Find where the given text appears and provide that cell's center as [X, Y] coordinate. 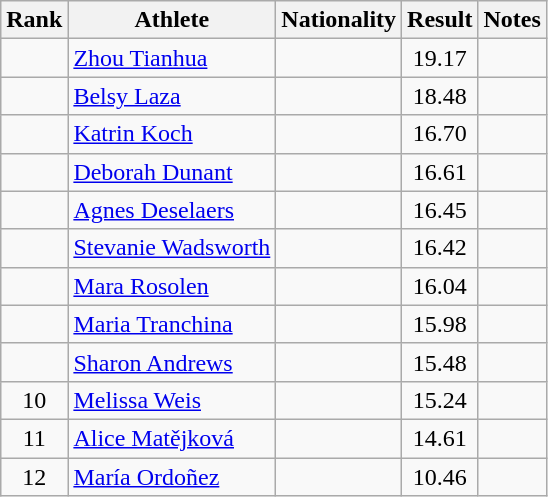
18.48 [440, 96]
Stevanie Wadsworth [172, 248]
María Ordoñez [172, 477]
Rank [34, 20]
15.24 [440, 400]
Athlete [172, 20]
16.61 [440, 172]
10.46 [440, 477]
Mara Rosolen [172, 286]
16.04 [440, 286]
15.98 [440, 324]
10 [34, 400]
16.45 [440, 210]
Maria Tranchina [172, 324]
16.42 [440, 248]
12 [34, 477]
Notes [512, 20]
Katrin Koch [172, 134]
Sharon Andrews [172, 362]
15.48 [440, 362]
14.61 [440, 438]
Nationality [339, 20]
Agnes Deselaers [172, 210]
Result [440, 20]
Melissa Weis [172, 400]
16.70 [440, 134]
Deborah Dunant [172, 172]
11 [34, 438]
Alice Matějková [172, 438]
Belsy Laza [172, 96]
19.17 [440, 58]
Zhou Tianhua [172, 58]
